Determine the (x, y) coordinate at the center of the cell enclosing the given text.  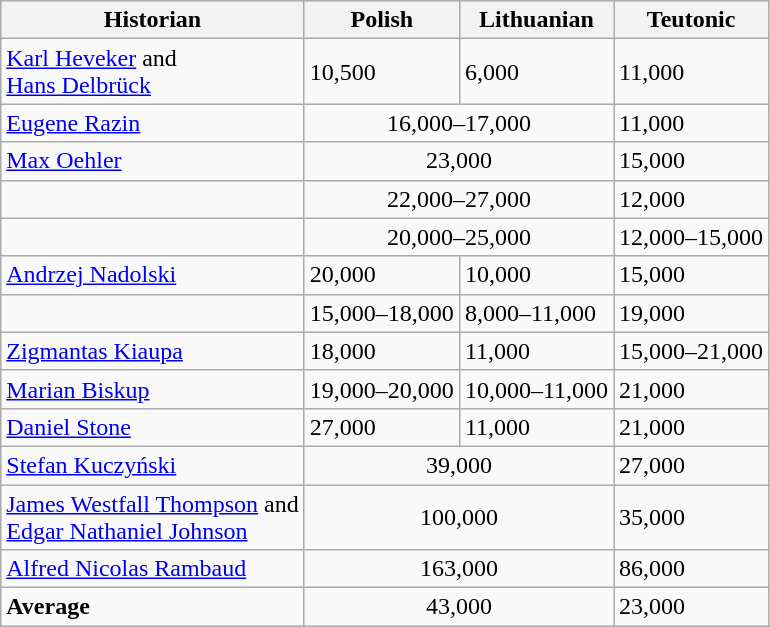
Andrzej Nadolski (153, 275)
Stefan Kuczyński (153, 465)
James Westfall Thompson and Edgar Nathaniel Johnson (153, 516)
39,000 (458, 465)
Karl Heveker and Hans Delbrück (153, 72)
Average (153, 607)
15,000–21,000 (692, 351)
6,000 (536, 72)
19,000 (692, 313)
Historian (153, 20)
86,000 (692, 569)
Polish (382, 20)
8,000–11,000 (536, 313)
Marian Biskup (153, 389)
20,000 (382, 275)
12,000 (692, 199)
15,000–18,000 (382, 313)
16,000–17,000 (458, 123)
163,000 (458, 569)
Max Oehler (153, 161)
Teutonic (692, 20)
Daniel Stone (153, 427)
10,000 (536, 275)
18,000 (382, 351)
20,000–25,000 (458, 237)
43,000 (458, 607)
19,000–20,000 (382, 389)
10,000–11,000 (536, 389)
22,000–27,000 (458, 199)
12,000–15,000 (692, 237)
100,000 (458, 516)
Lithuanian (536, 20)
35,000 (692, 516)
10,500 (382, 72)
Zigmantas Kiaupa (153, 351)
Eugene Razin (153, 123)
Alfred Nicolas Rambaud (153, 569)
